Return the [x, y] coordinate for the center point of the cell that contains the specified text.  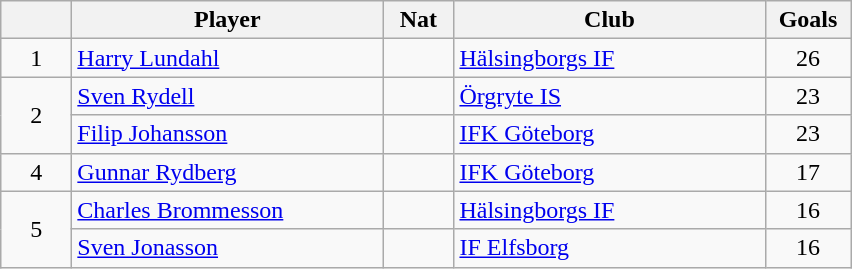
Nat [418, 20]
Gunnar Rydberg [228, 172]
4 [36, 172]
Sven Jonasson [228, 248]
1 [36, 58]
Harry Lundahl [228, 58]
IF Elfsborg [610, 248]
Örgryte IS [610, 96]
Filip Johansson [228, 134]
2 [36, 115]
26 [808, 58]
Goals [808, 20]
Player [228, 20]
17 [808, 172]
Sven Rydell [228, 96]
5 [36, 229]
Charles Brommesson [228, 210]
Club [610, 20]
